Locate the cell with the specified text and output its [x, y] center coordinate. 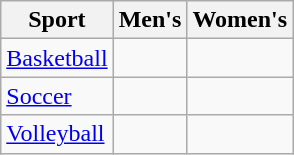
Women's [240, 20]
Volleyball [57, 134]
Soccer [57, 96]
Men's [150, 20]
Sport [57, 20]
Basketball [57, 58]
